For the text-containing cell, return its midpoint in [x, y] coordinate format. 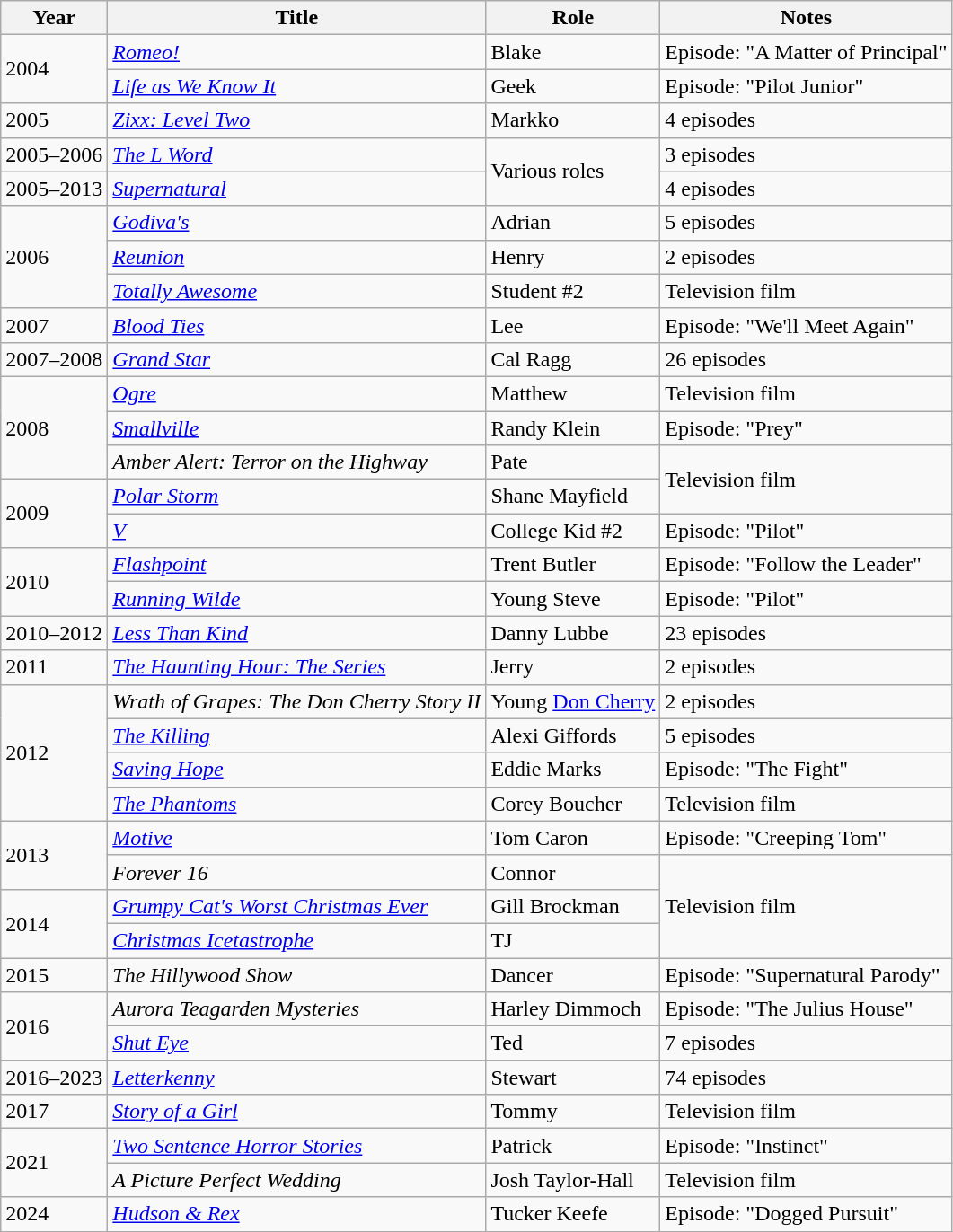
2011 [54, 667]
Tucker Keefe [573, 1214]
Jerry [573, 667]
Motive [296, 838]
Connor [573, 872]
Blake [573, 52]
Blood Ties [296, 325]
Romeo! [296, 52]
Henry [573, 257]
Corey Boucher [573, 804]
Shut Eye [296, 1043]
2012 [54, 752]
2017 [54, 1112]
Josh Taylor-Hall [573, 1180]
Matthew [573, 393]
Title [296, 18]
V [296, 531]
Role [573, 18]
Hudson & Rex [296, 1214]
Forever 16 [296, 872]
2005–2013 [54, 189]
Episode: "Supernatural Parody" [807, 974]
2013 [54, 855]
The L Word [296, 154]
7 episodes [807, 1043]
Saving Hope [296, 770]
Pate [573, 462]
23 episodes [807, 633]
Godiva's [296, 223]
Episode: "We'll Meet Again" [807, 325]
Grand Star [296, 359]
Reunion [296, 257]
2015 [54, 974]
Smallville [296, 428]
2010 [54, 582]
Alexi Giffords [573, 735]
26 episodes [807, 359]
Episode: "The Julius House" [807, 1009]
Dancer [573, 974]
Cal Ragg [573, 359]
2009 [54, 514]
Stewart [573, 1078]
2005 [54, 120]
Running Wilde [296, 599]
Young Don Cherry [573, 701]
2016–2023 [54, 1078]
2021 [54, 1163]
Tom Caron [573, 838]
Amber Alert: Terror on the Highway [296, 462]
Zixx: Level Two [296, 120]
Lee [573, 325]
The Hillywood Show [296, 974]
Notes [807, 18]
The Killing [296, 735]
2024 [54, 1214]
Trent Butler [573, 565]
Danny Lubbe [573, 633]
2006 [54, 257]
2008 [54, 427]
Young Steve [573, 599]
2014 [54, 923]
Episode: "Creeping Tom" [807, 838]
Various roles [573, 172]
Life as We Know It [296, 86]
Supernatural [296, 189]
Episode: "Instinct" [807, 1146]
Aurora Teagarden Mysteries [296, 1009]
Flashpoint [296, 565]
Grumpy Cat's Worst Christmas Ever [296, 906]
Ogre [296, 393]
Patrick [573, 1146]
2016 [54, 1026]
Markko [573, 120]
Episode: "A Matter of Principal" [807, 52]
College Kid #2 [573, 531]
Randy Klein [573, 428]
Shane Mayfield [573, 497]
Tommy [573, 1112]
Episode: "Dogged Pursuit" [807, 1214]
3 episodes [807, 154]
2010–2012 [54, 633]
Episode: "Pilot Junior" [807, 86]
2007–2008 [54, 359]
Geek [573, 86]
Eddie Marks [573, 770]
Story of a Girl [296, 1112]
Two Sentence Horror Stories [296, 1146]
2004 [54, 69]
Episode: "Prey" [807, 428]
The Phantoms [296, 804]
Student #2 [573, 291]
2005–2006 [54, 154]
Episode: "The Fight" [807, 770]
Wrath of Grapes: The Don Cherry Story II [296, 701]
Christmas Icetastrophe [296, 940]
Year [54, 18]
2007 [54, 325]
Adrian [573, 223]
74 episodes [807, 1078]
TJ [573, 940]
Polar Storm [296, 497]
Gill Brockman [573, 906]
Less Than Kind [296, 633]
The Haunting Hour: The Series [296, 667]
Ted [573, 1043]
Totally Awesome [296, 291]
A Picture Perfect Wedding [296, 1180]
Harley Dimmoch [573, 1009]
Letterkenny [296, 1078]
Episode: "Follow the Leader" [807, 565]
